For the text-containing cell, return its midpoint in (x, y) coordinate format. 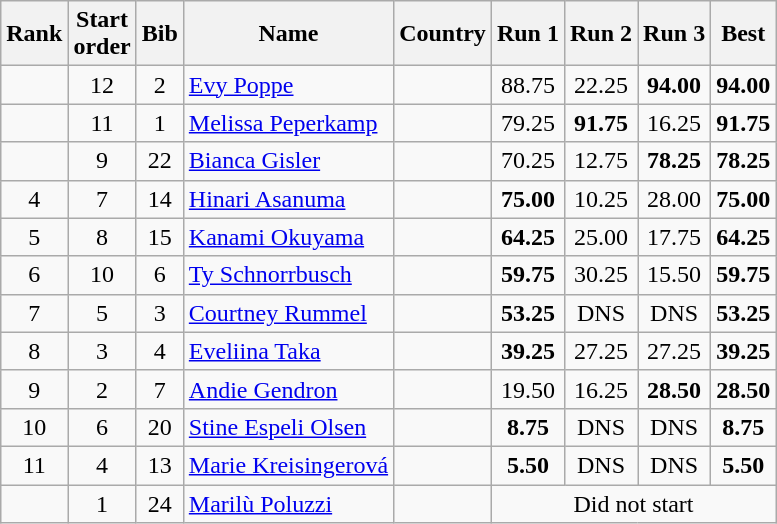
Run 1 (528, 34)
12 (102, 85)
Bib (160, 34)
Marilù Poluzzi (288, 503)
Run 3 (674, 34)
22.25 (600, 85)
Run 2 (600, 34)
Courtney Rummel (288, 313)
Did not start (633, 503)
Kanami Okuyama (288, 237)
70.25 (528, 161)
13 (160, 465)
Andie Gendron (288, 389)
24 (160, 503)
88.75 (528, 85)
Rank (34, 34)
20 (160, 427)
Country (443, 34)
22 (160, 161)
12.75 (600, 161)
10.25 (600, 199)
Name (288, 34)
Best (744, 34)
25.00 (600, 237)
14 (160, 199)
Melissa Peperkamp (288, 123)
19.50 (528, 389)
Bianca Gisler (288, 161)
15 (160, 237)
79.25 (528, 123)
Stine Espeli Olsen (288, 427)
30.25 (600, 275)
15.50 (674, 275)
Evy Poppe (288, 85)
Startorder (102, 34)
28.00 (674, 199)
Eveliina Taka (288, 351)
17.75 (674, 237)
Hinari Asanuma (288, 199)
Marie Kreisingerová (288, 465)
Ty Schnorrbusch (288, 275)
